Return the (x, y) coordinate for the center point of the cell that contains the specified text.  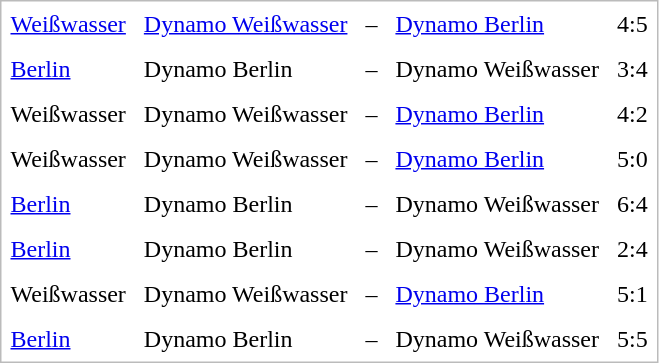
4:5 (632, 24)
6:4 (632, 204)
5:1 (632, 294)
5:5 (632, 338)
3:4 (632, 68)
2:4 (632, 248)
4:2 (632, 114)
5:0 (632, 158)
